Scan for the cell matching the given text and deliver its [X, Y] coordinate at center. 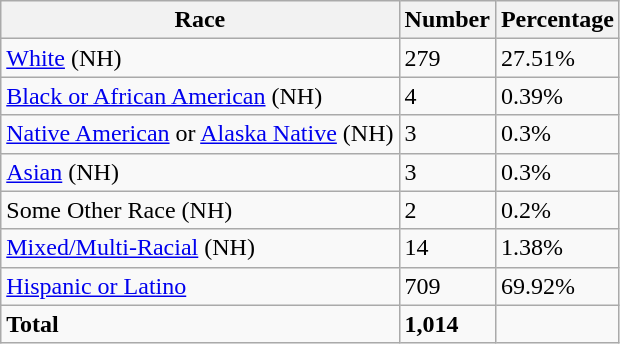
Total [200, 324]
Native American or Alaska Native (NH) [200, 134]
0.2% [557, 210]
69.92% [557, 286]
Race [200, 20]
White (NH) [200, 58]
14 [447, 248]
Mixed/Multi-Racial (NH) [200, 248]
1.38% [557, 248]
Asian (NH) [200, 172]
709 [447, 286]
279 [447, 58]
Hispanic or Latino [200, 286]
27.51% [557, 58]
4 [447, 96]
Some Other Race (NH) [200, 210]
Percentage [557, 20]
2 [447, 210]
0.39% [557, 96]
Number [447, 20]
Black or African American (NH) [200, 96]
1,014 [447, 324]
